Identify which cell holds the provided text, then report its (X, Y) central coordinate. 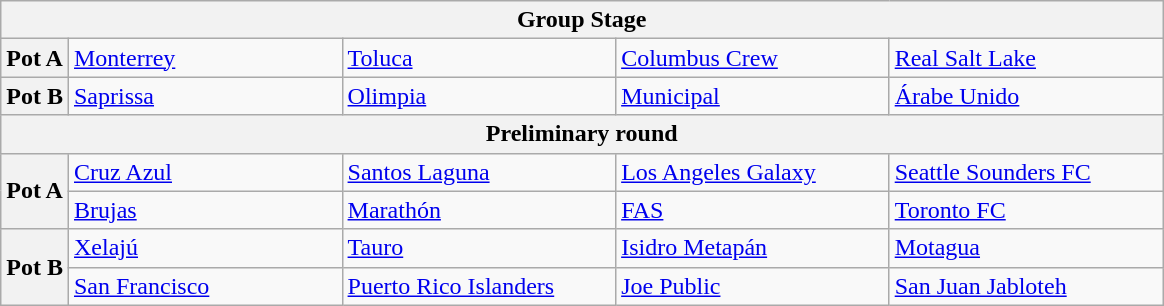
Puerto Rico Islanders (479, 286)
Group Stage (582, 20)
Tauro (479, 248)
San Francisco (205, 286)
Brujas (205, 210)
Los Angeles Galaxy (753, 172)
Joe Public (753, 286)
Monterrey (205, 58)
Toronto FC (1026, 210)
Árabe Unido (1026, 96)
San Juan Jabloteh (1026, 286)
Cruz Azul (205, 172)
Seattle Sounders FC (1026, 172)
FAS (753, 210)
Municipal (753, 96)
Motagua (1026, 248)
Preliminary round (582, 134)
Columbus Crew (753, 58)
Xelajú (205, 248)
Marathón (479, 210)
Santos Laguna (479, 172)
Saprissa (205, 96)
Olimpia (479, 96)
Toluca (479, 58)
Isidro Metapán (753, 248)
Real Salt Lake (1026, 58)
